Capture the cell that displays the provided text and extract its [X, Y] central coordinate. 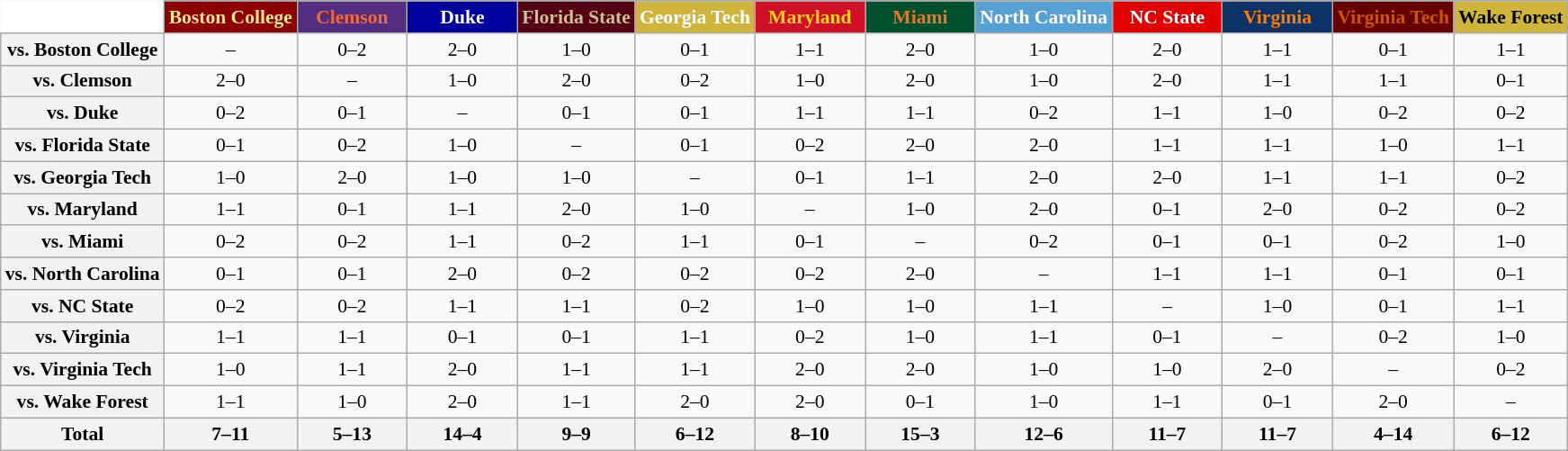
vs. Clemson [83, 81]
7–11 [230, 434]
vs. Duke [83, 113]
vs. Florida State [83, 146]
vs. Boston College [83, 50]
14–4 [462, 434]
Duke [462, 17]
Florida State [576, 17]
vs. Virginia [83, 338]
Maryland [810, 17]
NC State [1168, 17]
15–3 [921, 434]
vs. Miami [83, 242]
vs. Wake Forest [83, 402]
5–13 [353, 434]
vs. Maryland [83, 210]
9–9 [576, 434]
8–10 [810, 434]
4–14 [1393, 434]
vs. NC State [83, 306]
Wake Forest [1511, 17]
Georgia Tech [694, 17]
Clemson [353, 17]
Miami [921, 17]
North Carolina [1044, 17]
Virginia [1277, 17]
vs. North Carolina [83, 274]
Virginia Tech [1393, 17]
vs. Virginia Tech [83, 370]
Boston College [230, 17]
12–6 [1044, 434]
Total [83, 434]
vs. Georgia Tech [83, 177]
